Detect which cell encompasses the target text, then output its (x, y) center coordinate. 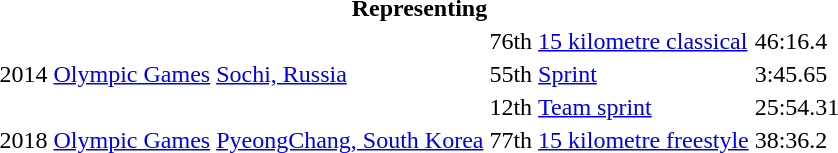
Sprint (644, 74)
15 kilometre classical (644, 41)
76th (511, 41)
12th (511, 107)
Olympic Games (132, 74)
Sochi, Russia (350, 74)
55th (511, 74)
Team sprint (644, 107)
